Provide the (X, Y) coordinate of the cell's center where the given text is located.  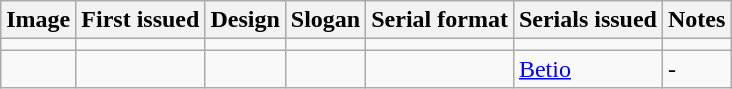
Serial format (440, 20)
Slogan (325, 20)
- (696, 69)
Serials issued (588, 20)
Design (245, 20)
Image (38, 20)
Notes (696, 20)
First issued (140, 20)
Betio (588, 69)
